Identify which cell holds the provided text, then report its (x, y) central coordinate. 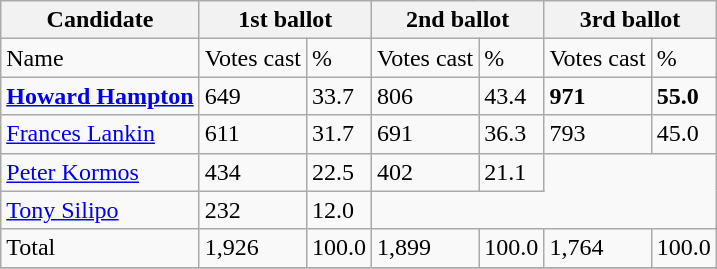
434 (252, 172)
22.5 (338, 172)
691 (426, 134)
Tony Silipo (100, 210)
21.1 (512, 172)
Candidate (100, 20)
1,899 (426, 248)
402 (426, 172)
3rd ballot (630, 20)
971 (598, 96)
1,926 (252, 248)
232 (252, 210)
45.0 (684, 134)
12.0 (338, 210)
1,764 (598, 248)
793 (598, 134)
806 (426, 96)
Frances Lankin (100, 134)
Name (100, 58)
Howard Hampton (100, 96)
Total (100, 248)
33.7 (338, 96)
2nd ballot (458, 20)
611 (252, 134)
1st ballot (285, 20)
36.3 (512, 134)
55.0 (684, 96)
Peter Kormos (100, 172)
31.7 (338, 134)
43.4 (512, 96)
649 (252, 96)
